Locate the cell with the specified text and output its [X, Y] center coordinate. 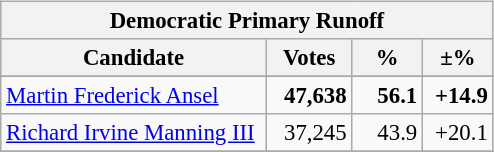
% [388, 58]
Democratic Primary Runoff [247, 21]
Richard Irvine Manning III [134, 133]
±% [458, 58]
56.1 [388, 96]
Candidate [134, 58]
+14.9 [458, 96]
37,245 [309, 133]
43.9 [388, 133]
Votes [309, 58]
+20.1 [458, 133]
Martin Frederick Ansel [134, 96]
47,638 [309, 96]
